Extract the (x, y) coordinate from the center of the cell holding the provided text.  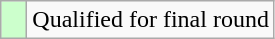
Qualified for final round (151, 20)
